For the text-containing cell, return its midpoint in [X, Y] coordinate format. 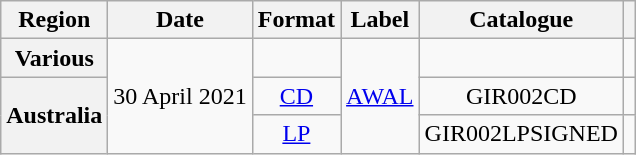
Label [380, 20]
Format [296, 20]
30 April 2021 [180, 96]
GIR002LPSIGNED [521, 134]
Region [54, 20]
GIR002CD [521, 96]
Various [54, 58]
AWAL [380, 96]
LP [296, 134]
Catalogue [521, 20]
Australia [54, 115]
CD [296, 96]
Date [180, 20]
